Provide the [X, Y] coordinate of the cell's center where the given text is located.  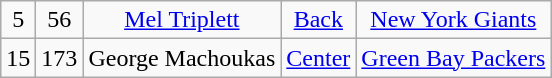
Mel Triplett [182, 20]
George Machoukas [182, 58]
Back [318, 20]
Center [318, 58]
Green Bay Packers [454, 58]
New York Giants [454, 20]
56 [60, 20]
5 [18, 20]
15 [18, 58]
173 [60, 58]
